Locate the cell with the specified text and output its (X, Y) center coordinate. 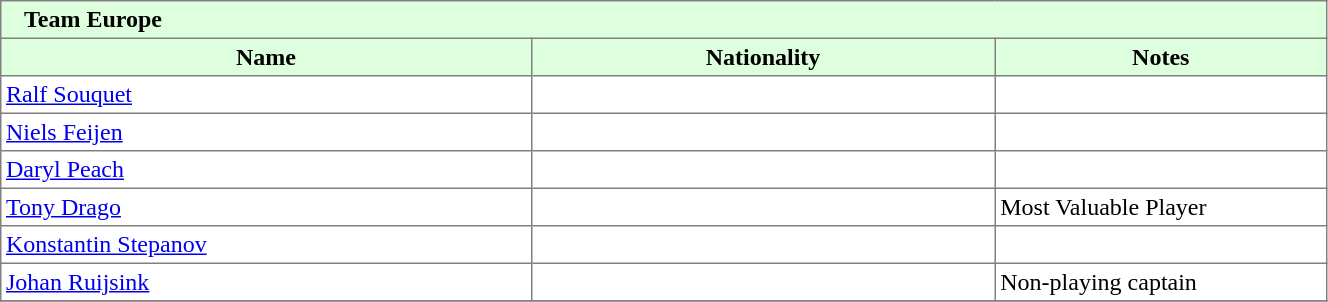
Konstantin Stepanov (266, 245)
Ralf Souquet (266, 95)
Niels Feijen (266, 132)
Johan Ruijsink (266, 282)
Notes (1160, 57)
Nationality (763, 57)
Most Valuable Player (1160, 207)
Tony Drago (266, 207)
Team Europe (664, 20)
Non-playing captain (1160, 282)
Daryl Peach (266, 170)
Name (266, 57)
